Return (x, y) of the center of cell containing provided text 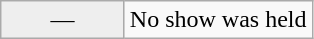
No show was held (218, 20)
— (63, 20)
